Find where the given text appears and provide that cell's center as (x, y) coordinate. 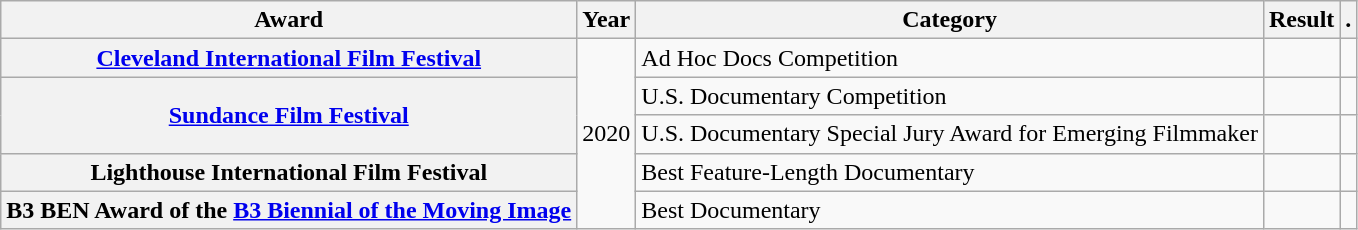
Award (289, 20)
Best Feature-Length Documentary (950, 172)
B3 BEN Award of the B3 Biennial of the Moving Image (289, 210)
2020 (606, 134)
Year (606, 20)
U.S. Documentary Competition (950, 96)
Category (950, 20)
. (1348, 20)
Ad Hoc Docs Competition (950, 58)
Cleveland International Film Festival (289, 58)
Best Documentary (950, 210)
U.S. Documentary Special Jury Award for Emerging Filmmaker (950, 134)
Result (1301, 20)
Sundance Film Festival (289, 115)
Lighthouse International Film Festival (289, 172)
